Find where the given text appears and provide that cell's center as (x, y) coordinate. 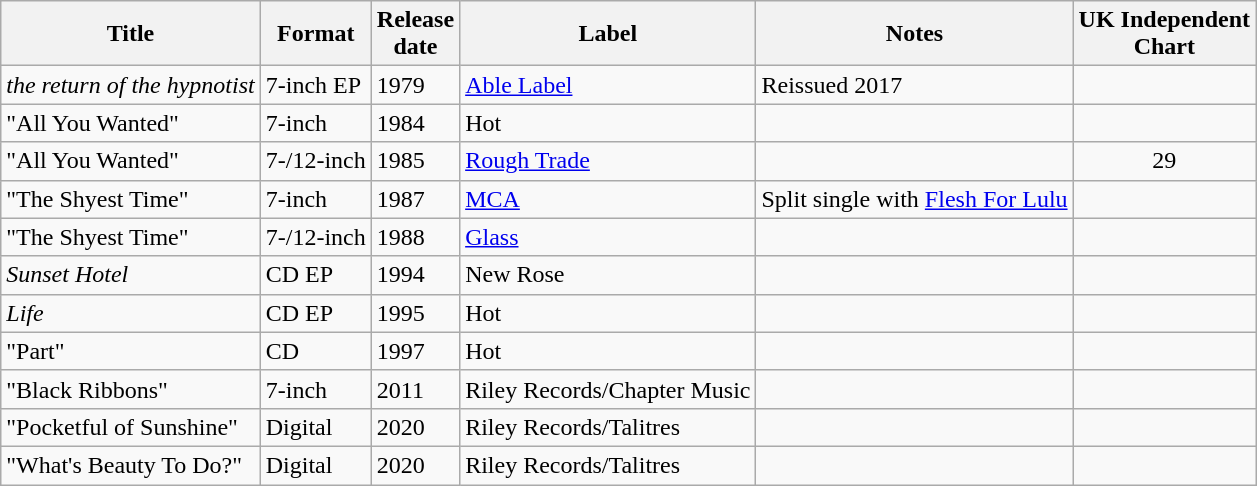
Label (608, 34)
"Part" (130, 351)
1995 (415, 313)
New Rose (608, 275)
Format (316, 34)
1985 (415, 161)
CD (316, 351)
Riley Records/Chapter Music (608, 389)
2011 (415, 389)
1979 (415, 85)
1987 (415, 199)
Notes (914, 34)
"Black Ribbons" (130, 389)
7-inch EP (316, 85)
Glass (608, 237)
UK IndependentChart (1164, 34)
1997 (415, 351)
the return of the hypnotist (130, 85)
Title (130, 34)
Able Label (608, 85)
Releasedate (415, 34)
Split single with Flesh For Lulu (914, 199)
Sunset Hotel (130, 275)
1988 (415, 237)
"What's Beauty To Do?" (130, 465)
"Pocketful of Sunshine" (130, 427)
Reissued 2017 (914, 85)
MCA (608, 199)
29 (1164, 161)
Rough Trade (608, 161)
1984 (415, 123)
Life (130, 313)
1994 (415, 275)
